Determine the (x, y) coordinate at the center of the cell enclosing the given text.  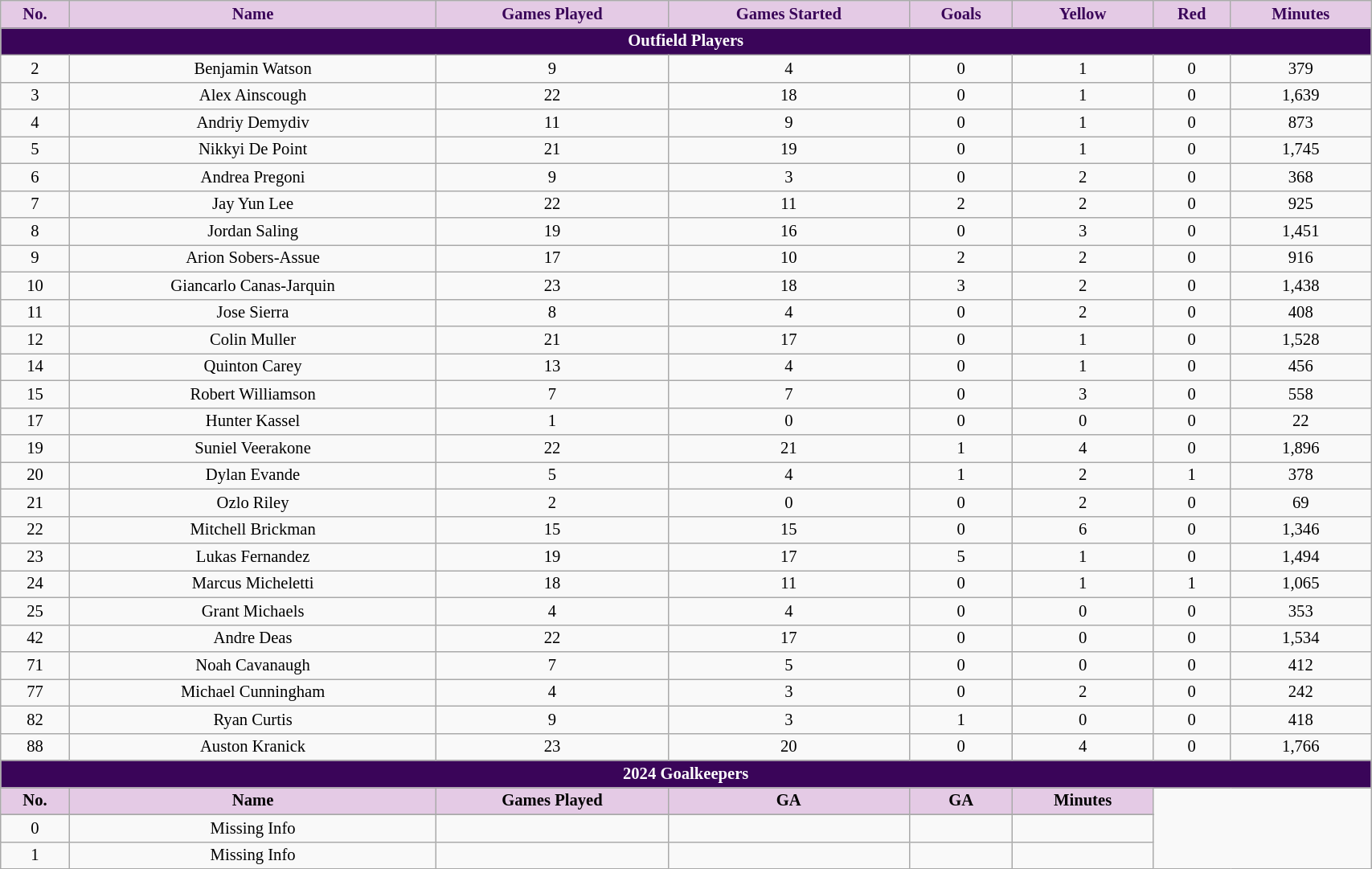
Games Started (788, 14)
353 (1300, 611)
Jose Sierra (252, 313)
1,494 (1300, 557)
82 (35, 719)
88 (35, 747)
378 (1300, 475)
25 (35, 611)
Outfield Players (686, 41)
558 (1300, 394)
Marcus Micheletti (252, 584)
Auston Kranick (252, 747)
Hunter Kassel (252, 421)
Colin Muller (252, 340)
42 (35, 638)
1,346 (1300, 530)
368 (1300, 177)
Andriy Demydiv (252, 123)
Michael Cunningham (252, 692)
925 (1300, 204)
12 (35, 340)
13 (552, 367)
1,065 (1300, 584)
2024 Goalkeepers (686, 774)
Jay Yun Lee (252, 204)
408 (1300, 313)
456 (1300, 367)
379 (1300, 68)
Dylan Evande (252, 475)
1,766 (1300, 747)
1,451 (1300, 231)
Alex Ainscough (252, 96)
Arion Sobers-Assue (252, 258)
Quinton Carey (252, 367)
14 (35, 367)
1,528 (1300, 340)
916 (1300, 258)
Jordan Saling (252, 231)
Andre Deas (252, 638)
873 (1300, 123)
Goals (960, 14)
Ozlo Riley (252, 502)
Yellow (1083, 14)
Benjamin Watson (252, 68)
1,639 (1300, 96)
Giancarlo Canas-Jarquin (252, 285)
16 (788, 231)
1,534 (1300, 638)
Noah Cavanaugh (252, 665)
242 (1300, 692)
77 (35, 692)
Robert Williamson (252, 394)
Lukas Fernandez (252, 557)
Red (1191, 14)
Grant Michaels (252, 611)
Ryan Curtis (252, 719)
418 (1300, 719)
Nikkyi De Point (252, 150)
412 (1300, 665)
1,438 (1300, 285)
Mitchell Brickman (252, 530)
71 (35, 665)
1,896 (1300, 448)
24 (35, 584)
Andrea Pregoni (252, 177)
1,745 (1300, 150)
69 (1300, 502)
Suniel Veerakone (252, 448)
